Find where the given text appears and provide that cell's center as (x, y) coordinate. 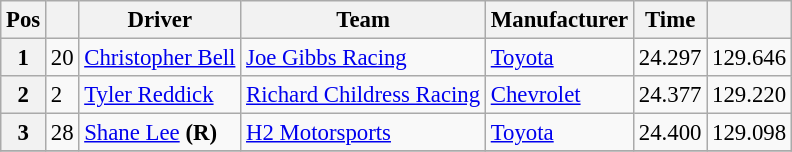
H2 Motorsports (364, 133)
Driver (160, 20)
Pos (24, 20)
20 (62, 58)
Team (364, 20)
Manufacturer (559, 20)
24.400 (670, 133)
24.377 (670, 95)
129.646 (750, 58)
1 (24, 58)
129.220 (750, 95)
24.297 (670, 58)
3 (24, 133)
Chevrolet (559, 95)
Shane Lee (R) (160, 133)
Christopher Bell (160, 58)
Time (670, 20)
Richard Childress Racing (364, 95)
Tyler Reddick (160, 95)
28 (62, 133)
Joe Gibbs Racing (364, 58)
129.098 (750, 133)
